Locate the cell with the specified text and output its (X, Y) center coordinate. 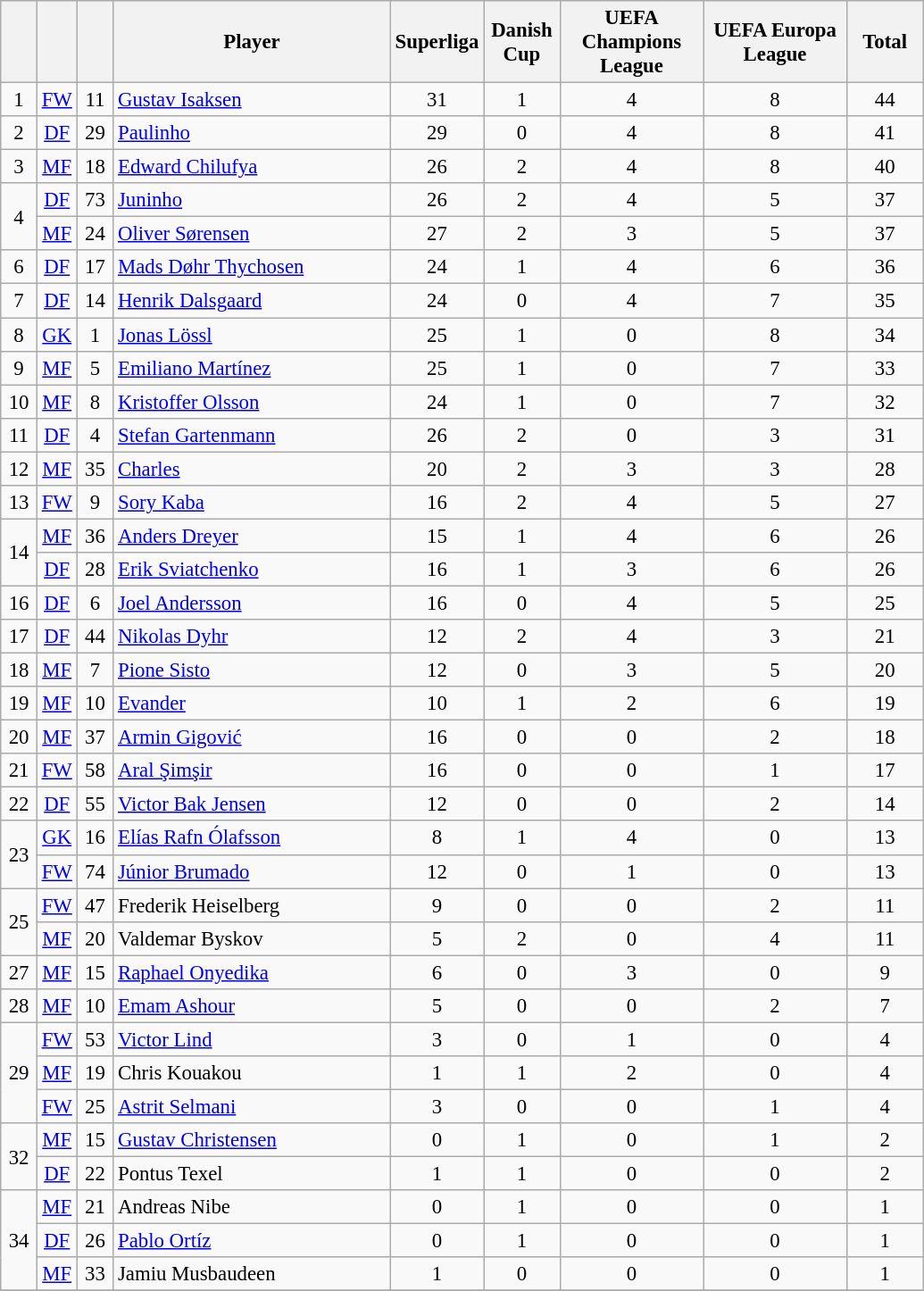
Henrik Dalsgaard (252, 301)
47 (95, 905)
Júnior Brumado (252, 871)
Armin Gigović (252, 737)
Victor Lind (252, 1039)
Andreas Nibe (252, 1207)
Joel Andersson (252, 603)
Victor Bak Jensen (252, 804)
55 (95, 804)
74 (95, 871)
Stefan Gartenmann (252, 435)
23 (20, 855)
Mads Døhr Thychosen (252, 267)
Player (252, 42)
Anders Dreyer (252, 536)
Danish Cup (522, 42)
Jonas Lössl (252, 335)
Erik Sviatchenko (252, 570)
41 (885, 133)
Sory Kaba (252, 503)
Pione Sisto (252, 670)
Evander (252, 704)
Oliver Sørensen (252, 234)
Gustav Isaksen (252, 100)
Superliga (437, 42)
58 (95, 770)
Aral Şimşir (252, 770)
53 (95, 1039)
Jamiu Musbaudeen (252, 1274)
Chris Kouakou (252, 1073)
Kristoffer Olsson (252, 402)
73 (95, 200)
Valdemar Byskov (252, 938)
Elías Rafn Ólafsson (252, 838)
Paulinho (252, 133)
Pablo Ortíz (252, 1241)
UEFA Champions League (632, 42)
Edward Chilufya (252, 167)
Raphael Onyedika (252, 972)
Astrit Selmani (252, 1106)
40 (885, 167)
Charles (252, 469)
Gustav Christensen (252, 1140)
Pontus Texel (252, 1174)
Frederik Heiselberg (252, 905)
Total (885, 42)
Nikolas Dyhr (252, 637)
UEFA Europa League (775, 42)
Emiliano Martínez (252, 368)
Emam Ashour (252, 1006)
Juninho (252, 200)
